Find where the given text appears and provide that cell's center as [x, y] coordinate. 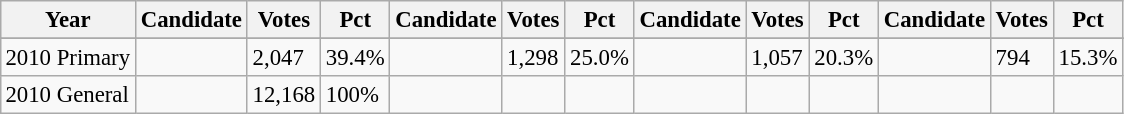
20.3% [844, 57]
1,057 [778, 57]
100% [356, 95]
2010 Primary [68, 57]
2,047 [284, 57]
25.0% [600, 57]
39.4% [356, 57]
2010 General [68, 95]
12,168 [284, 95]
Year [68, 20]
15.3% [1088, 57]
794 [1022, 57]
1,298 [534, 57]
